Extract the [X, Y] coordinate from the center of the cell holding the provided text.  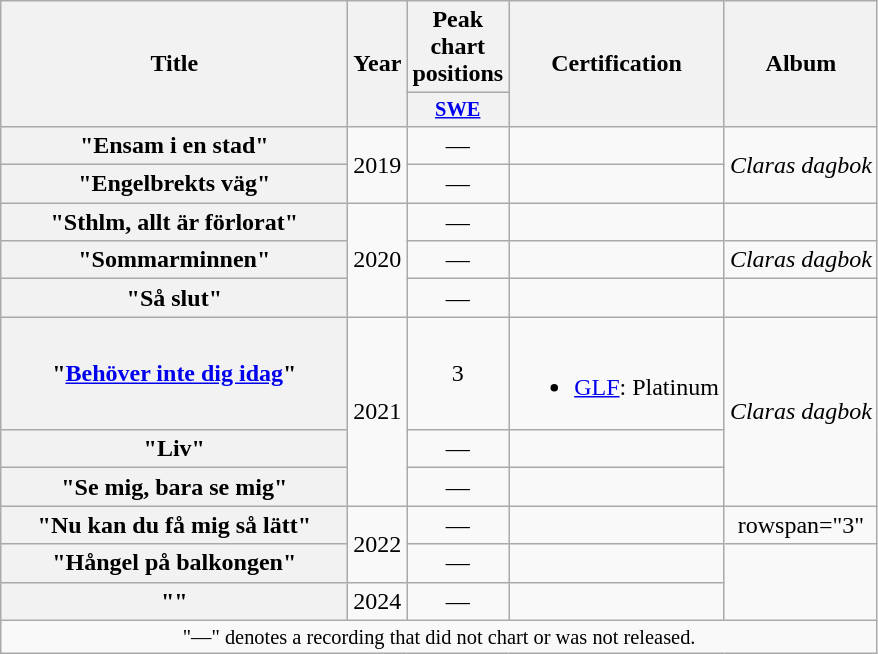
2021 [378, 412]
"Så slut" [174, 298]
3 [458, 374]
GLF: Platinum [617, 374]
"Ensam i en stad" [174, 145]
"Liv" [174, 449]
"Nu kan du få mig så lätt" [174, 525]
"Se mig, bara se mig" [174, 487]
"Sthlm, allt är förlorat" [174, 222]
Peak chart positions [458, 47]
2024 [378, 601]
"Engelbrekts väg" [174, 184]
Album [800, 64]
"—" denotes a recording that did not chart or was not released. [440, 637]
rowspan="3" [800, 525]
"Hångel på balkongen" [174, 563]
"" [174, 601]
Title [174, 64]
SWE [458, 110]
2020 [378, 260]
Year [378, 64]
Certification [617, 64]
"Sommarminnen" [174, 260]
2022 [378, 544]
"Behöver inte dig idag" [174, 374]
2019 [378, 164]
